Return the [x, y] coordinate for the center point of the cell that contains the specified text.  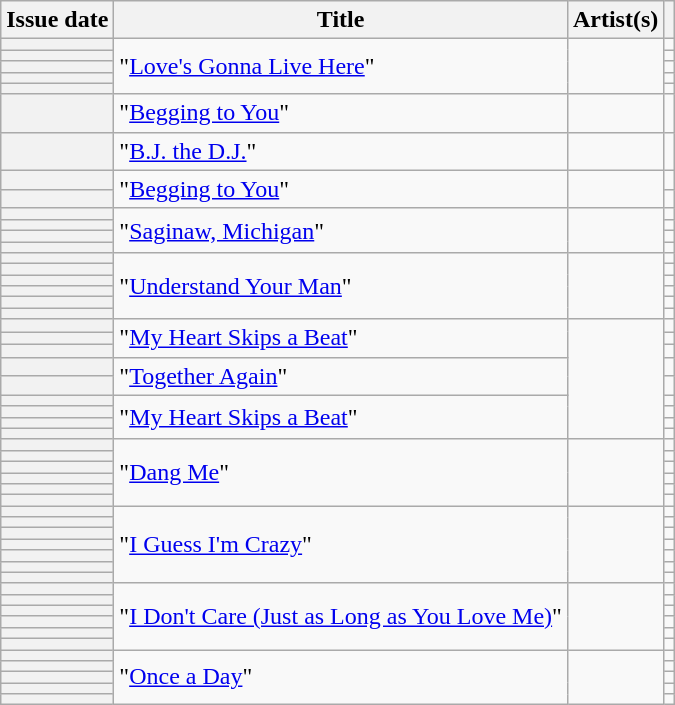
Title [341, 20]
"Dang Me" [341, 472]
"Once a Day" [341, 678]
"B.J. the D.J." [341, 151]
"Understand Your Man" [341, 286]
Artist(s) [615, 20]
Issue date [58, 20]
"Saginaw, Michigan" [341, 230]
"I Guess I'm Crazy" [341, 544]
"I Don't Care (Just as Long as You Love Me)" [341, 616]
"Love's Gonna Live Here" [341, 66]
"Together Again" [341, 376]
